Return the (x, y) coordinate for the center point of the cell that contains the specified text.  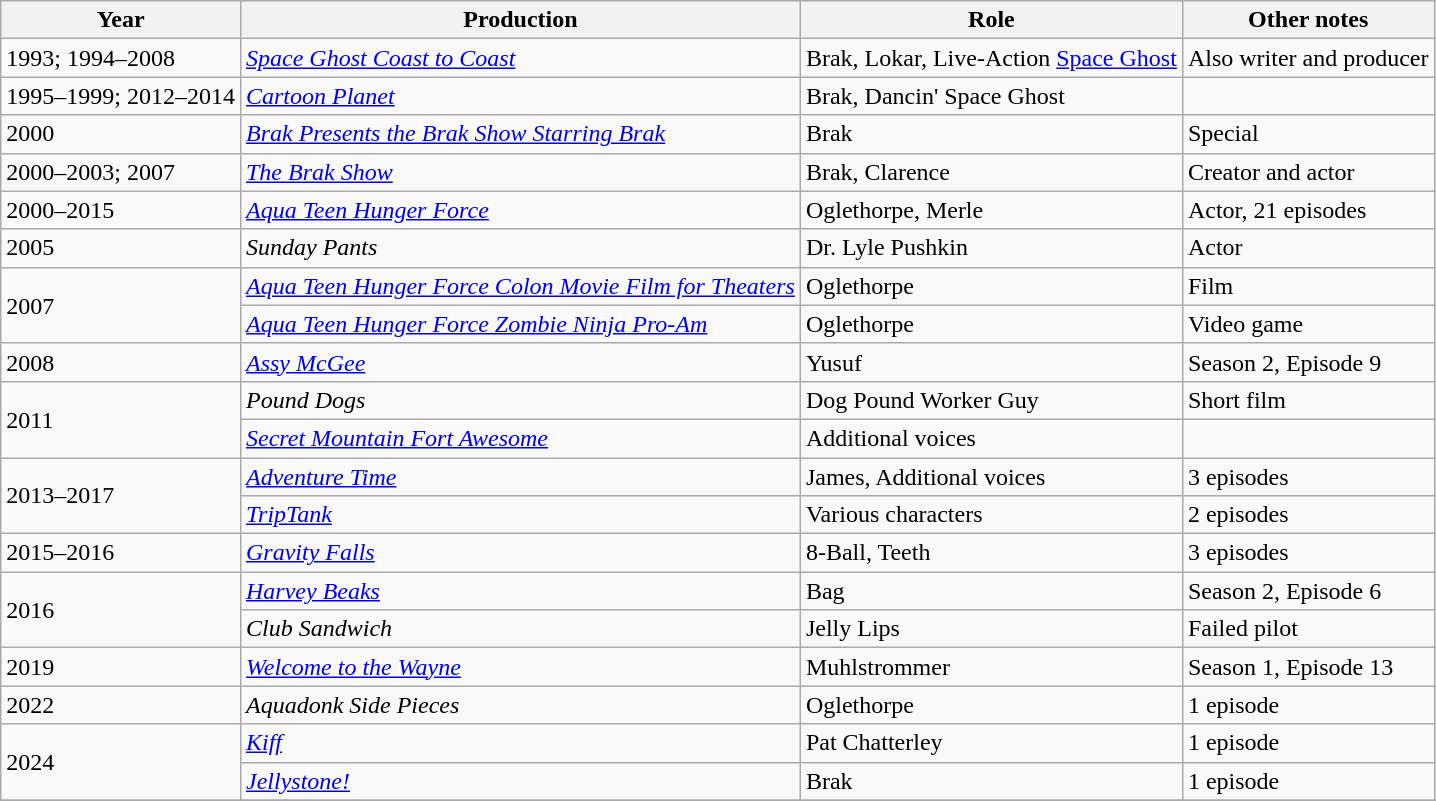
Muhlstrommer (991, 667)
Season 1, Episode 13 (1308, 667)
Video game (1308, 324)
Brak, Dancin' Space Ghost (991, 96)
Additional voices (991, 438)
2007 (121, 305)
Brak, Clarence (991, 172)
2022 (121, 705)
Role (991, 20)
Pound Dogs (520, 400)
Season 2, Episode 6 (1308, 591)
2015–2016 (121, 553)
2019 (121, 667)
2000–2015 (121, 210)
Pat Chatterley (991, 743)
Creator and actor (1308, 172)
The Brak Show (520, 172)
1995–1999; 2012–2014 (121, 96)
Other notes (1308, 20)
2000 (121, 134)
Yusuf (991, 362)
Special (1308, 134)
Year (121, 20)
2000–2003; 2007 (121, 172)
Harvey Beaks (520, 591)
2 episodes (1308, 515)
Actor (1308, 248)
Short film (1308, 400)
Dr. Lyle Pushkin (991, 248)
Assy McGee (520, 362)
Also writer and producer (1308, 58)
Aqua Teen Hunger Force (520, 210)
Space Ghost Coast to Coast (520, 58)
2013–2017 (121, 496)
Oglethorpe, Merle (991, 210)
Secret Mountain Fort Awesome (520, 438)
2016 (121, 610)
8-Ball, Teeth (991, 553)
Aqua Teen Hunger Force Zombie Ninja Pro-Am (520, 324)
2024 (121, 762)
Dog Pound Worker Guy (991, 400)
Aquadonk Side Pieces (520, 705)
Brak Presents the Brak Show Starring Brak (520, 134)
Brak, Lokar, Live-Action Space Ghost (991, 58)
Club Sandwich (520, 629)
Welcome to the Wayne (520, 667)
Jellystone! (520, 781)
Gravity Falls (520, 553)
Various characters (991, 515)
Actor, 21 episodes (1308, 210)
Production (520, 20)
TripTank (520, 515)
1993; 1994–2008 (121, 58)
Season 2, Episode 9 (1308, 362)
Kiff (520, 743)
James, Additional voices (991, 477)
Sunday Pants (520, 248)
Adventure Time (520, 477)
2005 (121, 248)
Jelly Lips (991, 629)
2011 (121, 419)
Cartoon Planet (520, 96)
2008 (121, 362)
Bag (991, 591)
Film (1308, 286)
Aqua Teen Hunger Force Colon Movie Film for Theaters (520, 286)
Failed pilot (1308, 629)
